Provide the (X, Y) coordinate of the cell's center where the given text is located.  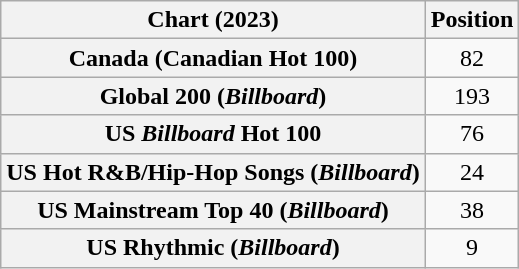
193 (472, 96)
76 (472, 134)
Global 200 (Billboard) (213, 96)
US Mainstream Top 40 (Billboard) (213, 210)
38 (472, 210)
US Hot R&B/Hip-Hop Songs (Billboard) (213, 172)
US Billboard Hot 100 (213, 134)
US Rhythmic (Billboard) (213, 248)
82 (472, 58)
Canada (Canadian Hot 100) (213, 58)
9 (472, 248)
Position (472, 20)
Chart (2023) (213, 20)
24 (472, 172)
